Detect which cell encompasses the target text, then output its [x, y] center coordinate. 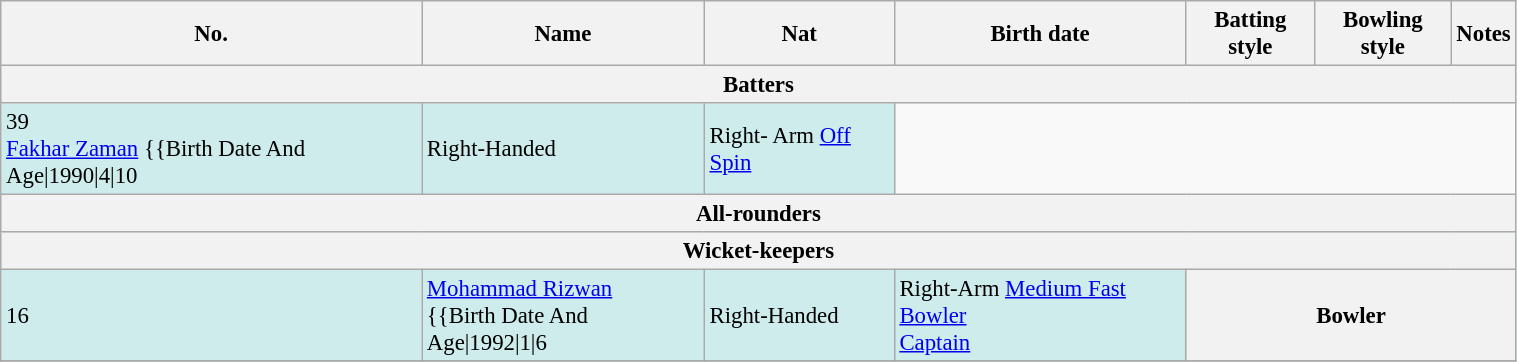
Nat [799, 34]
Notes [1484, 34]
Wicket-keepers [758, 251]
16 [212, 316]
Name [564, 34]
Bowler [1351, 316]
Right-Arm Medium Fast BowlerCaptain [1040, 316]
All-rounders [758, 214]
Batting style [1250, 34]
Mohammad Rizwan {{Birth Date And Age|1992|1|6 [564, 316]
Batters [758, 85]
Bowling style [1383, 34]
No. [212, 34]
Birth date [1040, 34]
39Fakhar Zaman {{Birth Date And Age|1990|4|10 [212, 149]
Right- Arm Off Spin [799, 149]
